Return the (X, Y) coordinate for the center point of the cell that contains the specified text.  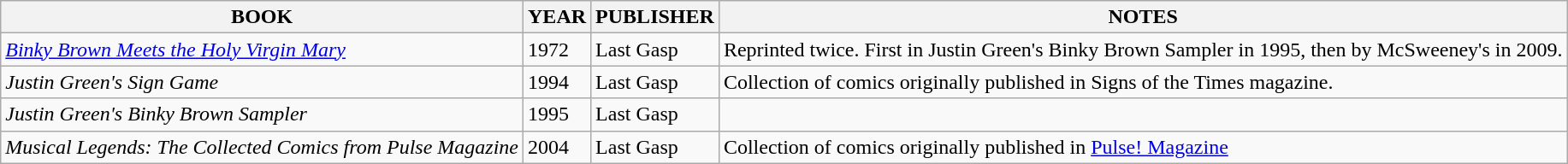
YEAR (558, 17)
Binky Brown Meets the Holy Virgin Mary (262, 50)
Musical Legends: The Collected Comics from Pulse Magazine (262, 147)
1972 (558, 50)
PUBLISHER (655, 17)
1994 (558, 82)
Reprinted twice. First in Justin Green's Binky Brown Sampler in 1995, then by McSweeney's in 2009. (1143, 50)
Justin Green's Sign Game (262, 82)
Collection of comics originally published in Pulse! Magazine (1143, 147)
1995 (558, 114)
BOOK (262, 17)
Justin Green's Binky Brown Sampler (262, 114)
2004 (558, 147)
Collection of comics originally published in Signs of the Times magazine. (1143, 82)
NOTES (1143, 17)
